Output the (x, y) coordinate of the center of the cell containing the given text.  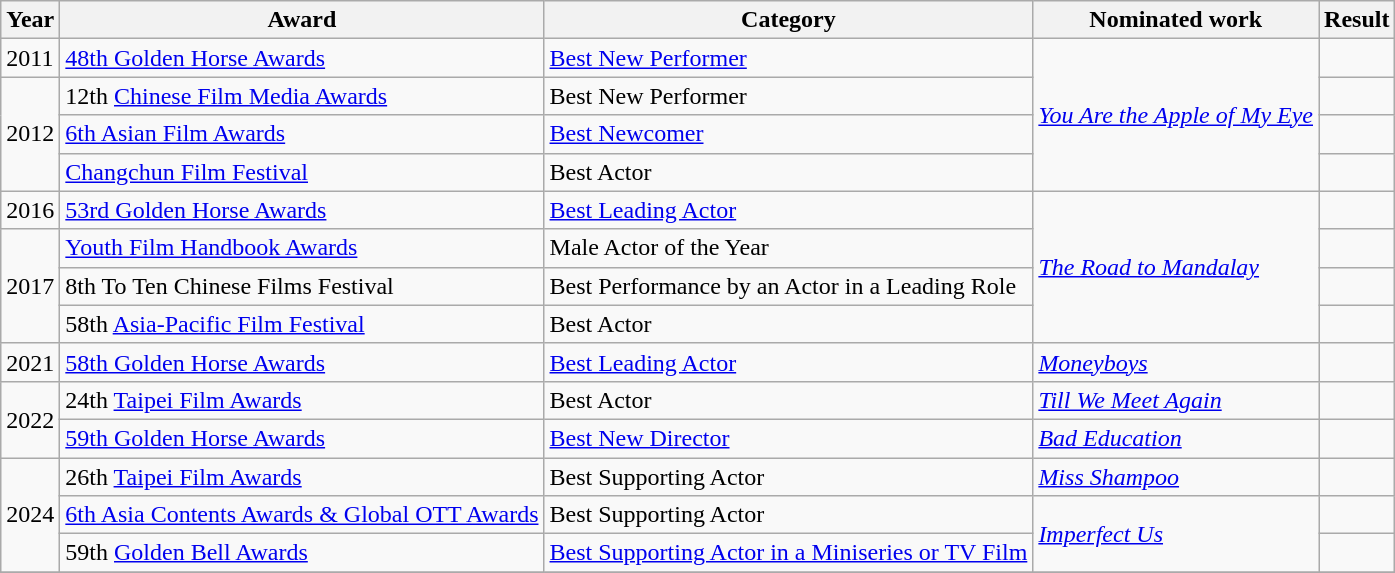
Moneyboys (1176, 362)
Male Actor of the Year (788, 248)
You Are the Apple of My Eye (1176, 115)
Award (302, 20)
Category (788, 20)
Nominated work (1176, 20)
2012 (30, 134)
Imperfect Us (1176, 534)
58th Asia-Pacific Film Festival (302, 324)
2016 (30, 210)
59th Golden Horse Awards (302, 438)
2017 (30, 286)
Best New Director (788, 438)
8th To Ten Chinese Films Festival (302, 286)
48th Golden Horse Awards (302, 58)
26th Taipei Film Awards (302, 477)
24th Taipei Film Awards (302, 400)
Youth Film Handbook Awards (302, 248)
59th Golden Bell Awards (302, 553)
2021 (30, 362)
Best Performance by an Actor in a Leading Role (788, 286)
2022 (30, 419)
The Road to Mandalay (1176, 267)
6th Asia Contents Awards & Global OTT Awards (302, 515)
2024 (30, 515)
Result (1357, 20)
6th Asian Film Awards (302, 134)
53rd Golden Horse Awards (302, 210)
12th Chinese Film Media Awards (302, 96)
Miss Shampoo (1176, 477)
58th Golden Horse Awards (302, 362)
Year (30, 20)
2011 (30, 58)
Best Supporting Actor in a Miniseries or TV Film (788, 553)
Changchun Film Festival (302, 172)
Bad Education (1176, 438)
Till We Meet Again (1176, 400)
Best Newcomer (788, 134)
